From the cell containing the given text, extract its center point as (x, y) coordinate. 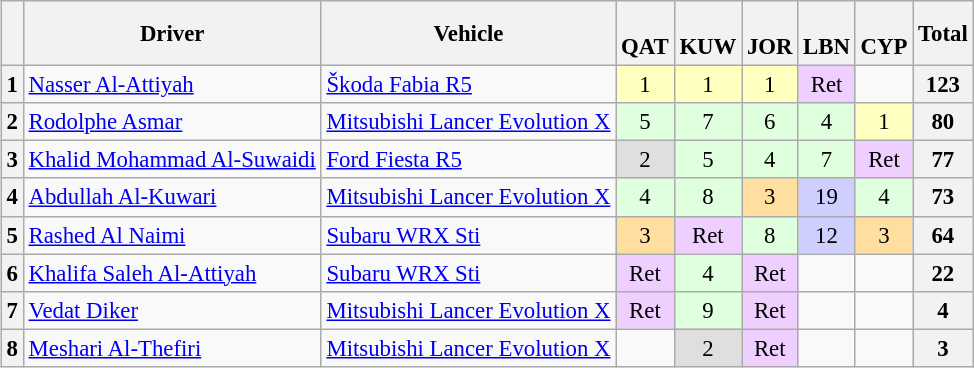
Nasser Al-Attiyah (172, 85)
80 (943, 122)
Khalid Mohammad Al-Suwaidi (172, 160)
Rodolphe Asmar (172, 122)
Khalifa Saleh Al-Attiyah (172, 273)
Total (943, 34)
22 (943, 273)
JOR (770, 34)
Ford Fiesta R5 (468, 160)
Rashed Al Naimi (172, 235)
LBN (826, 34)
123 (943, 85)
19 (826, 197)
Abdullah Al-Kuwari (172, 197)
12 (826, 235)
Driver (172, 34)
64 (943, 235)
9 (708, 310)
77 (943, 160)
73 (943, 197)
Meshari Al-Thefiri (172, 348)
Vedat Diker (172, 310)
Vehicle (468, 34)
CYP (884, 34)
Škoda Fabia R5 (468, 85)
KUW (708, 34)
QAT (645, 34)
